Capture the cell that displays the provided text and extract its [x, y] central coordinate. 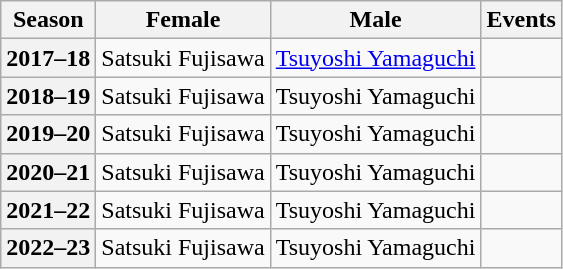
2022–23 [48, 248]
2021–22 [48, 210]
2019–20 [48, 134]
2017–18 [48, 58]
Male [376, 20]
Season [48, 20]
2018–19 [48, 96]
Female [183, 20]
Events [521, 20]
2020–21 [48, 172]
